Output the (x, y) coordinate of the center of the cell containing the given text.  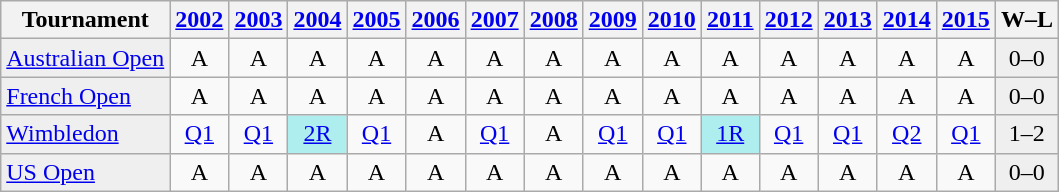
2008 (554, 20)
2012 (788, 20)
2004 (318, 20)
2015 (966, 20)
2R (318, 134)
2005 (376, 20)
1–2 (1026, 134)
Wimbledon (86, 134)
French Open (86, 96)
2002 (200, 20)
2011 (730, 20)
2010 (672, 20)
2013 (848, 20)
1R (730, 134)
2007 (494, 20)
Australian Open (86, 58)
2014 (906, 20)
W–L (1026, 20)
2009 (612, 20)
Tournament (86, 20)
2003 (258, 20)
2006 (436, 20)
US Open (86, 172)
Q2 (906, 134)
